Extract the [X, Y] coordinate from the center of the cell holding the provided text.  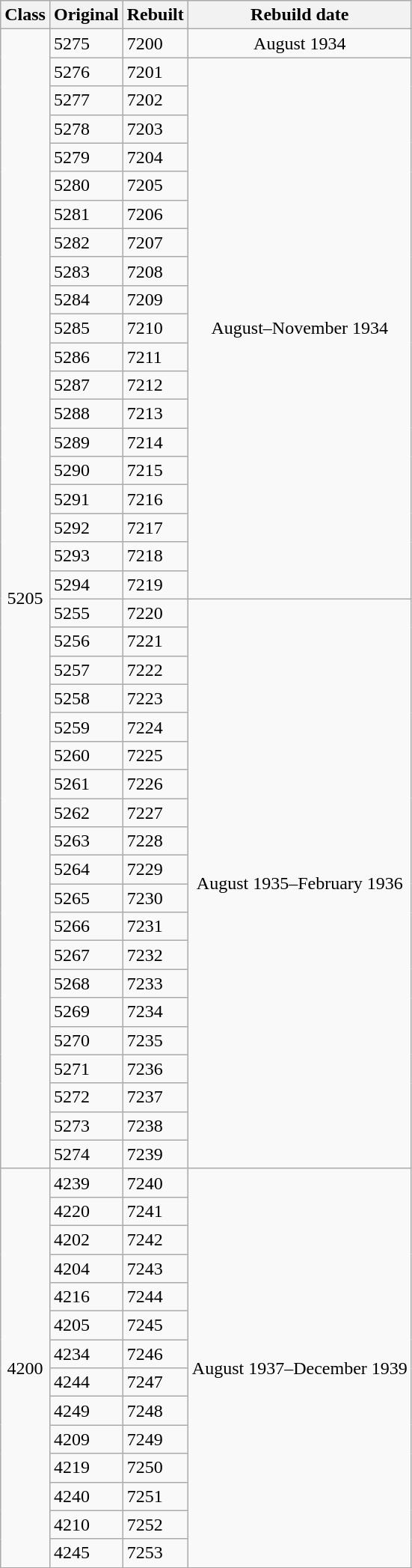
7227 [156, 812]
4219 [86, 1468]
5270 [86, 1040]
7200 [156, 43]
5268 [86, 983]
7249 [156, 1439]
4209 [86, 1439]
7239 [156, 1154]
7229 [156, 870]
7214 [156, 442]
5288 [86, 414]
7216 [156, 499]
4234 [86, 1354]
4204 [86, 1269]
5255 [86, 613]
7232 [156, 955]
5287 [86, 385]
5284 [86, 299]
5286 [86, 357]
7218 [156, 556]
7217 [156, 528]
5256 [86, 641]
7226 [156, 784]
5257 [86, 670]
7240 [156, 1183]
5271 [86, 1069]
7234 [156, 1012]
August–November 1934 [299, 328]
4202 [86, 1239]
5260 [86, 755]
4205 [86, 1326]
5285 [86, 328]
7215 [156, 471]
5264 [86, 870]
7220 [156, 613]
7209 [156, 299]
5283 [86, 271]
7208 [156, 271]
5278 [86, 129]
5275 [86, 43]
7222 [156, 670]
4249 [86, 1411]
4210 [86, 1525]
7228 [156, 841]
7233 [156, 983]
Class [25, 15]
5262 [86, 812]
7223 [156, 698]
7247 [156, 1382]
7251 [156, 1496]
August 1935–February 1936 [299, 883]
7201 [156, 72]
7213 [156, 414]
5276 [86, 72]
7236 [156, 1069]
4200 [25, 1368]
7231 [156, 927]
7244 [156, 1297]
5282 [86, 242]
5273 [86, 1126]
5265 [86, 898]
4239 [86, 1183]
7230 [156, 898]
7235 [156, 1040]
5289 [86, 442]
7225 [156, 755]
7238 [156, 1126]
5294 [86, 585]
5266 [86, 927]
7219 [156, 585]
7237 [156, 1097]
5269 [86, 1012]
7204 [156, 157]
5272 [86, 1097]
5293 [86, 556]
7245 [156, 1326]
5261 [86, 784]
7253 [156, 1553]
5277 [86, 100]
5281 [86, 214]
Original [86, 15]
7206 [156, 214]
5267 [86, 955]
5279 [86, 157]
Rebuild date [299, 15]
7242 [156, 1239]
5291 [86, 499]
7252 [156, 1525]
5205 [25, 599]
5290 [86, 471]
7221 [156, 641]
Rebuilt [156, 15]
7250 [156, 1468]
5274 [86, 1154]
7202 [156, 100]
7241 [156, 1211]
7212 [156, 385]
7224 [156, 727]
4216 [86, 1297]
4244 [86, 1382]
7246 [156, 1354]
7203 [156, 129]
4245 [86, 1553]
5258 [86, 698]
August 1937–December 1939 [299, 1368]
5263 [86, 841]
August 1934 [299, 43]
5292 [86, 528]
7207 [156, 242]
4240 [86, 1496]
7205 [156, 186]
5280 [86, 186]
7248 [156, 1411]
5259 [86, 727]
7243 [156, 1269]
4220 [86, 1211]
7211 [156, 357]
7210 [156, 328]
